From the cell containing the given text, extract its center point as (x, y) coordinate. 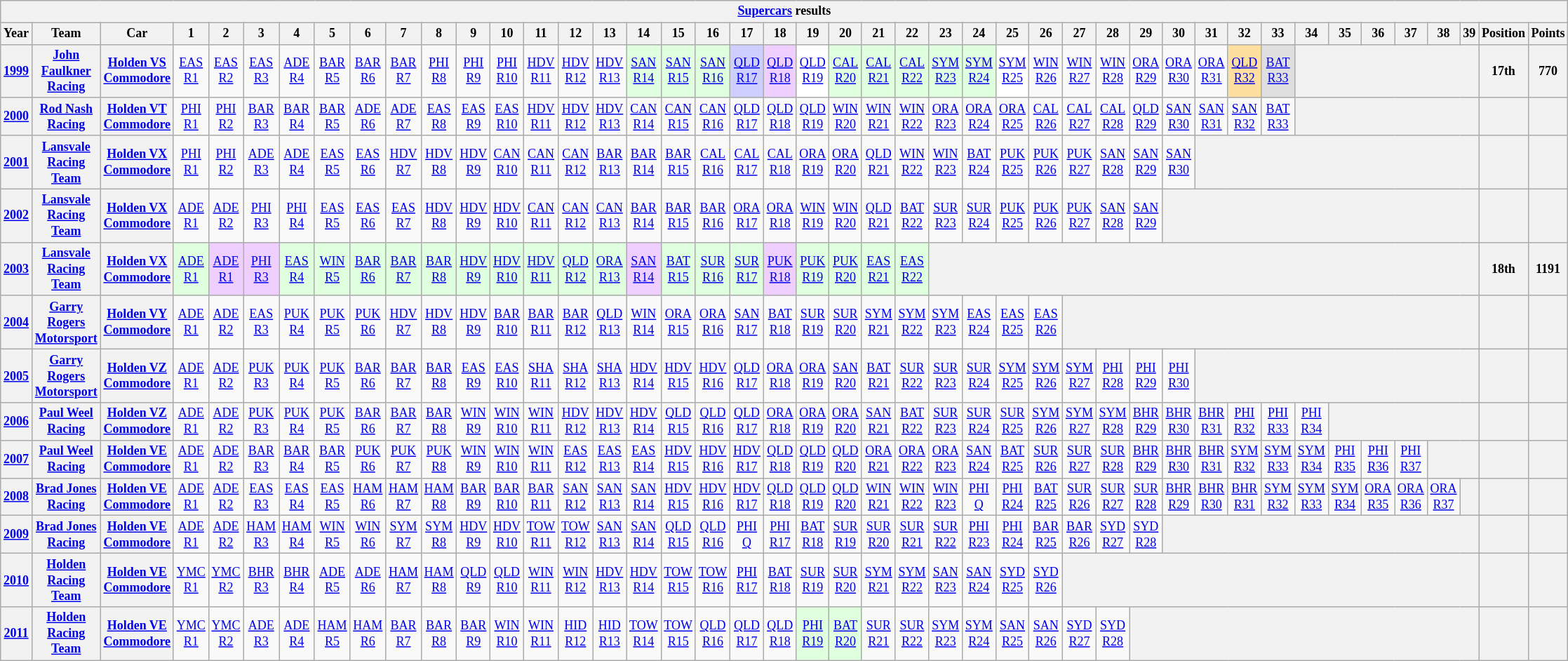
2003 (17, 269)
ORAR37 (1444, 497)
Supercars results (784, 11)
CALR20 (846, 71)
WINR19 (812, 215)
2000 (17, 116)
ORAR15 (678, 322)
PHIR8 (439, 71)
SANR31 (1211, 116)
QLDR32 (1245, 71)
18 (780, 34)
QLDR9 (474, 580)
EASR22 (912, 269)
28 (1113, 34)
EASR1 (191, 71)
CALR17 (747, 162)
BARR16 (713, 215)
CALR22 (912, 71)
PHIR19 (812, 634)
BATR24 (979, 162)
BATR15 (678, 269)
CALR28 (1113, 116)
EASR26 (1046, 322)
36 (1378, 34)
CANR14 (644, 116)
BHRR4 (297, 580)
770 (1548, 71)
PHIR4 (297, 215)
WINR14 (644, 322)
ORAR31 (1211, 71)
SHAR13 (610, 376)
SHAR12 (575, 376)
PUKR7 (404, 459)
Year (17, 34)
HAMR4 (297, 535)
ORAR17 (747, 215)
SANR26 (1046, 634)
CALR16 (713, 162)
2006 (17, 422)
BATR21 (878, 376)
CANR15 (678, 116)
3 (261, 34)
25 (1012, 34)
19 (812, 34)
2002 (17, 215)
2009 (17, 535)
Holden VT Commodore (137, 116)
SURR25 (1012, 422)
15 (678, 34)
WINR26 (1046, 71)
QLDR29 (1146, 116)
PHIR33 (1278, 422)
TOWR16 (713, 580)
ORAR36 (1412, 497)
31 (1211, 34)
TOWR11 (540, 535)
ORAR35 (1378, 497)
EASR21 (878, 269)
21 (878, 34)
SURR16 (713, 269)
14 (644, 34)
PHIR32 (1245, 422)
2007 (17, 459)
38 (1444, 34)
TOWR12 (575, 535)
PHIR9 (474, 71)
John Faulkner Racing (66, 71)
BATR20 (846, 634)
Car (137, 34)
SYDR25 (1012, 580)
33 (1278, 34)
PHIR28 (1113, 376)
PUKR20 (846, 269)
Holden VS Commodore (137, 71)
PUKR8 (439, 459)
2004 (17, 322)
SANR12 (575, 497)
WINR12 (575, 580)
PHIR37 (1412, 459)
9 (474, 34)
SANR20 (846, 376)
5 (333, 34)
SANR23 (946, 580)
27 (1080, 34)
2010 (17, 580)
34 (1311, 34)
12 (575, 34)
BARR26 (1080, 535)
ORAR30 (1179, 71)
CALR26 (1046, 116)
39 (1469, 34)
ORAR29 (1146, 71)
Team (66, 34)
EASR8 (439, 116)
SURR17 (747, 269)
CANR16 (713, 116)
WINR6 (368, 535)
Points (1548, 34)
SYDR26 (1046, 580)
CANR13 (610, 215)
2005 (17, 376)
HAMR5 (333, 634)
16 (713, 34)
EASR7 (404, 215)
29 (1146, 34)
QLDR13 (610, 322)
QLDR10 (507, 580)
PHIR23 (979, 535)
20 (846, 34)
EASR12 (575, 459)
HIDR13 (610, 634)
BARR13 (610, 162)
4 (297, 34)
CALR21 (878, 71)
ORAR24 (979, 116)
BHRR3 (261, 580)
Holden VY Commodore (137, 322)
PHIR29 (1146, 376)
2008 (17, 497)
PUKR19 (812, 269)
BARR12 (575, 322)
8 (439, 34)
WINR28 (1113, 71)
2011 (17, 634)
PHIR36 (1378, 459)
10 (507, 34)
PHIR35 (1345, 459)
SANR21 (878, 422)
13 (610, 34)
HIDR12 (575, 634)
17 (747, 34)
2001 (17, 162)
QLDR12 (575, 269)
ORAR16 (713, 322)
SYMR8 (439, 535)
CANR10 (507, 162)
Position (1504, 34)
BARR25 (1046, 535)
ORAR21 (878, 459)
EASR24 (979, 322)
30 (1179, 34)
Rod Nash Racing (66, 116)
24 (979, 34)
26 (1046, 34)
17th (1504, 71)
EASR25 (1012, 322)
SANR16 (713, 71)
1191 (1548, 269)
EASR14 (644, 459)
11 (540, 34)
EASR13 (610, 459)
CALR27 (1080, 116)
PHIR30 (1179, 376)
SYMR7 (404, 535)
18th (1504, 269)
23 (946, 34)
1 (191, 34)
ADER7 (404, 116)
WINR27 (1080, 71)
6 (368, 34)
1999 (17, 71)
ORAR25 (1012, 116)
EASR2 (226, 71)
PHIR10 (507, 71)
SYMR28 (1113, 422)
37 (1412, 34)
32 (1245, 34)
SANR17 (747, 322)
TOWR14 (644, 634)
SANR32 (1245, 116)
ADER5 (333, 580)
HAMR3 (261, 535)
SHAR11 (540, 376)
ORAR13 (610, 269)
35 (1345, 34)
PUKR18 (780, 269)
ORAR22 (912, 459)
CALR18 (780, 162)
7 (404, 34)
SANR25 (1012, 634)
22 (912, 34)
PHIR34 (1311, 422)
SANR15 (678, 71)
2 (226, 34)
